Determine the (x, y) coordinate at the center of the cell enclosing the given text.  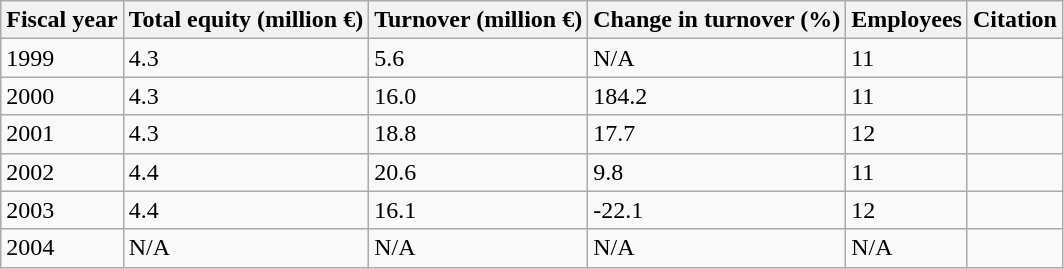
2002 (62, 172)
Employees (907, 20)
16.0 (478, 96)
20.6 (478, 172)
1999 (62, 58)
5.6 (478, 58)
16.1 (478, 210)
Turnover (million €) (478, 20)
Fiscal year (62, 20)
Total equity (million €) (246, 20)
9.8 (717, 172)
Change in turnover (%) (717, 20)
18.8 (478, 134)
2003 (62, 210)
184.2 (717, 96)
17.7 (717, 134)
2000 (62, 96)
2004 (62, 248)
Citation (1014, 20)
-22.1 (717, 210)
2001 (62, 134)
